Return [X, Y] of the center of cell containing provided text 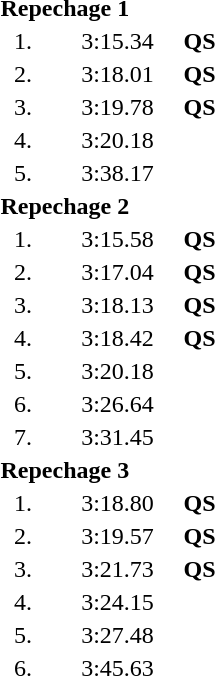
3:19.57 [118, 536]
3:38.17 [118, 173]
3:18.42 [118, 338]
3:26.64 [118, 404]
3:21.73 [118, 569]
3:24.15 [118, 602]
3:27.48 [118, 635]
3:18.80 [118, 503]
3:18.01 [118, 74]
3:17.04 [118, 272]
3:15.34 [118, 41]
3:18.13 [118, 305]
3:31.45 [118, 437]
3:15.58 [118, 239]
3:19.78 [118, 107]
